Scan for the cell matching the given text and deliver its [x, y] coordinate at center. 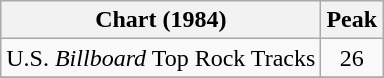
Chart (1984) [161, 20]
U.S. Billboard Top Rock Tracks [161, 58]
26 [352, 58]
Peak [352, 20]
